Determine the (x, y) coordinate at the center of the cell enclosing the given text.  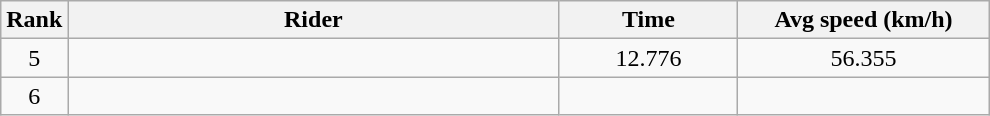
12.776 (648, 58)
Rider (314, 20)
6 (34, 96)
Rank (34, 20)
Time (648, 20)
5 (34, 58)
Avg speed (km/h) (864, 20)
56.355 (864, 58)
